Provide the [X, Y] coordinate of the cell's center where the given text is located.  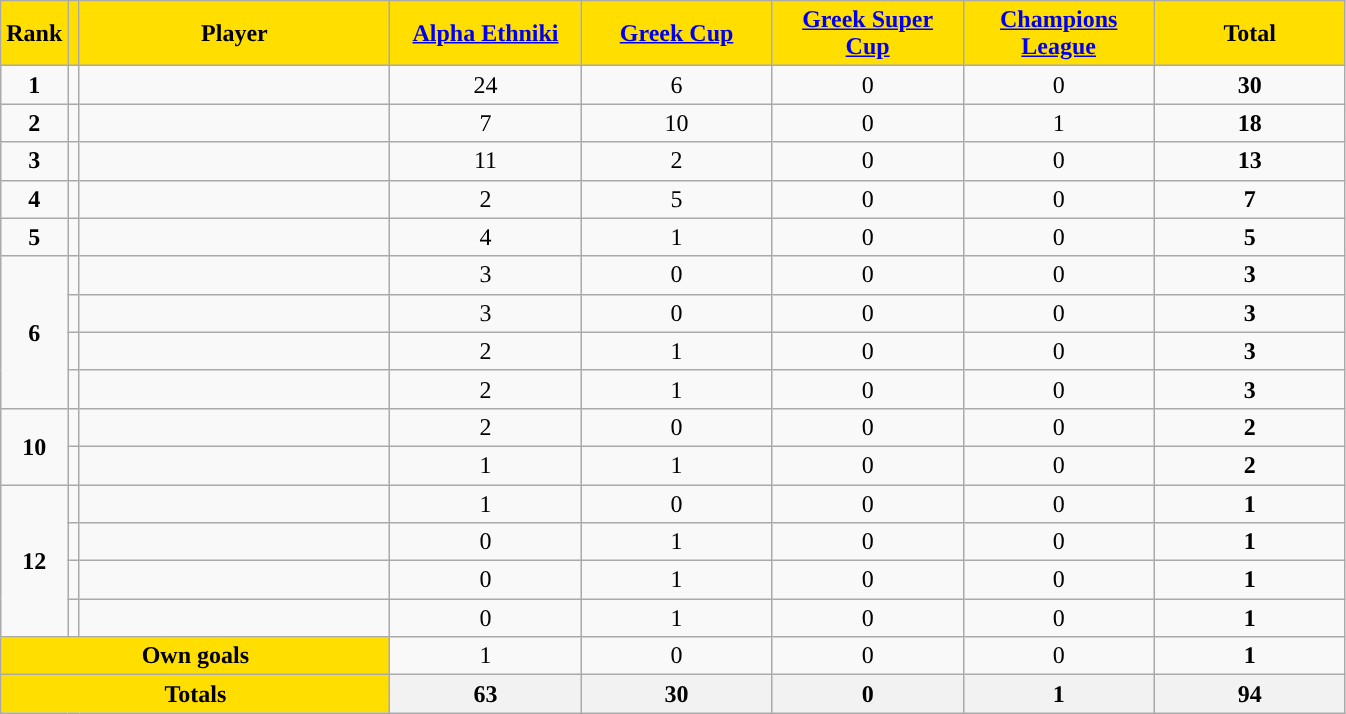
Greek Cup [676, 34]
Totals [196, 694]
Total [1250, 34]
11 [486, 161]
Rank [34, 34]
Champions League [1058, 34]
24 [486, 85]
Player [234, 34]
18 [1250, 123]
Alpha Ethniki [486, 34]
94 [1250, 694]
Own goals [196, 656]
13 [1250, 161]
12 [34, 560]
63 [486, 694]
Greek Super Cup [868, 34]
